Find where the given text appears and provide that cell's center as [X, Y] coordinate. 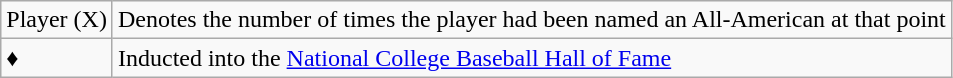
Inducted into the National College Baseball Hall of Fame [532, 58]
Denotes the number of times the player had been named an All-American at that point [532, 20]
Player (X) [57, 20]
♦ [57, 58]
